Search for the cell housing the specified text and yield its [x, y] center coordinate. 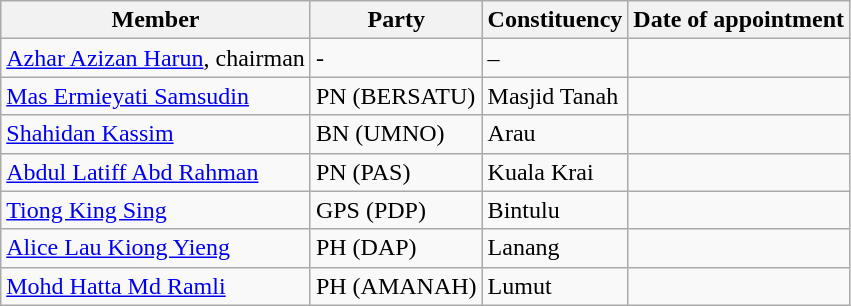
PN (BERSATU) [396, 96]
PH (AMANAH) [396, 286]
Arau [555, 134]
Lanang [555, 248]
Mas Ermieyati Samsudin [156, 96]
Lumut [555, 286]
Shahidan Kassim [156, 134]
PN (PAS) [396, 172]
Mohd Hatta Md Ramli [156, 286]
BN (UMNO) [396, 134]
PH (DAP) [396, 248]
Alice Lau Kiong Yieng [156, 248]
Constituency [555, 20]
Date of appointment [739, 20]
Abdul Latiff Abd Rahman [156, 172]
- [396, 58]
GPS (PDP) [396, 210]
Party [396, 20]
Kuala Krai [555, 172]
Azhar Azizan Harun, chairman [156, 58]
Masjid Tanah [555, 96]
Bintulu [555, 210]
– [555, 58]
Tiong King Sing [156, 210]
Member [156, 20]
